Return [X, Y] of the center of cell containing provided text 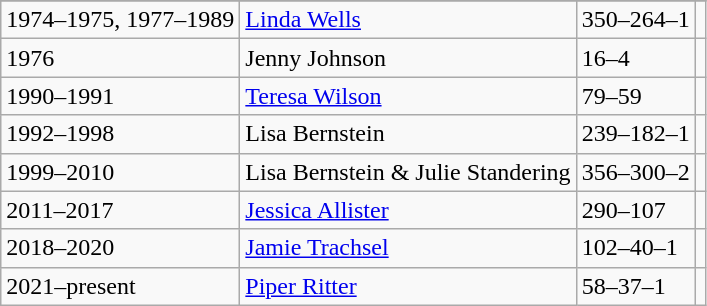
Jenny Johnson [408, 58]
Teresa Wilson [408, 96]
2011–2017 [120, 210]
16–4 [636, 58]
Lisa Bernstein [408, 134]
Jessica Allister [408, 210]
290–107 [636, 210]
Lisa Bernstein & Julie Standering [408, 172]
1976 [120, 58]
2018–2020 [120, 248]
102–40–1 [636, 248]
1999–2010 [120, 172]
1974–1975, 1977–1989 [120, 20]
79–59 [636, 96]
58–37–1 [636, 286]
1992–1998 [120, 134]
356–300–2 [636, 172]
Jamie Trachsel [408, 248]
Piper Ritter [408, 286]
Linda Wells [408, 20]
2021–present [120, 286]
1990–1991 [120, 96]
350–264–1 [636, 20]
239–182–1 [636, 134]
